Return the [X, Y] coordinate for the center point of the cell that contains the specified text.  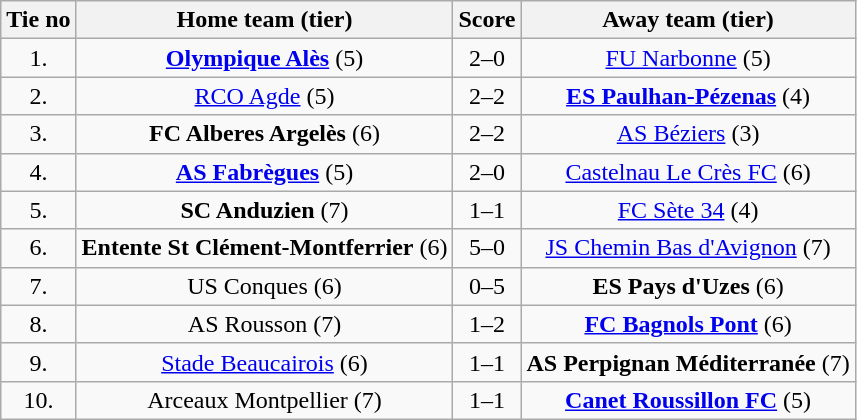
Score [487, 20]
FC Sète 34 (4) [688, 210]
4. [38, 172]
Tie no [38, 20]
US Conques (6) [264, 286]
JS Chemin Bas d'Avignon (7) [688, 248]
FU Narbonne (5) [688, 58]
Away team (tier) [688, 20]
5–0 [487, 248]
0–5 [487, 286]
SC Anduzien (7) [264, 210]
Arceaux Montpellier (7) [264, 400]
10. [38, 400]
8. [38, 324]
3. [38, 134]
Olympique Alès (5) [264, 58]
ES Pays d'Uzes (6) [688, 286]
1. [38, 58]
FC Alberes Argelès (6) [264, 134]
AS Béziers (3) [688, 134]
Entente St Clément-Montferrier (6) [264, 248]
7. [38, 286]
Home team (tier) [264, 20]
2. [38, 96]
RCO Agde (5) [264, 96]
ES Paulhan-Pézenas (4) [688, 96]
5. [38, 210]
FC Bagnols Pont (6) [688, 324]
AS Fabrègues (5) [264, 172]
AS Rousson (7) [264, 324]
9. [38, 362]
1–2 [487, 324]
AS Perpignan Méditerranée (7) [688, 362]
Stade Beaucairois (6) [264, 362]
Canet Roussillon FC (5) [688, 400]
Castelnau Le Crès FC (6) [688, 172]
6. [38, 248]
